Output the (X, Y) coordinate of the center of the cell containing the given text.  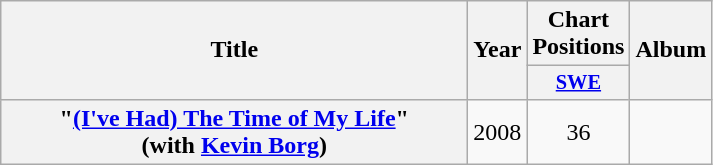
Chart Positions (578, 34)
Year (498, 50)
Title (234, 50)
2008 (498, 132)
"(I've Had) The Time of My Life"(with Kevin Borg) (234, 132)
Album (671, 50)
SWE (578, 83)
36 (578, 132)
